Extract the (x, y) coordinate from the center of the cell holding the provided text.  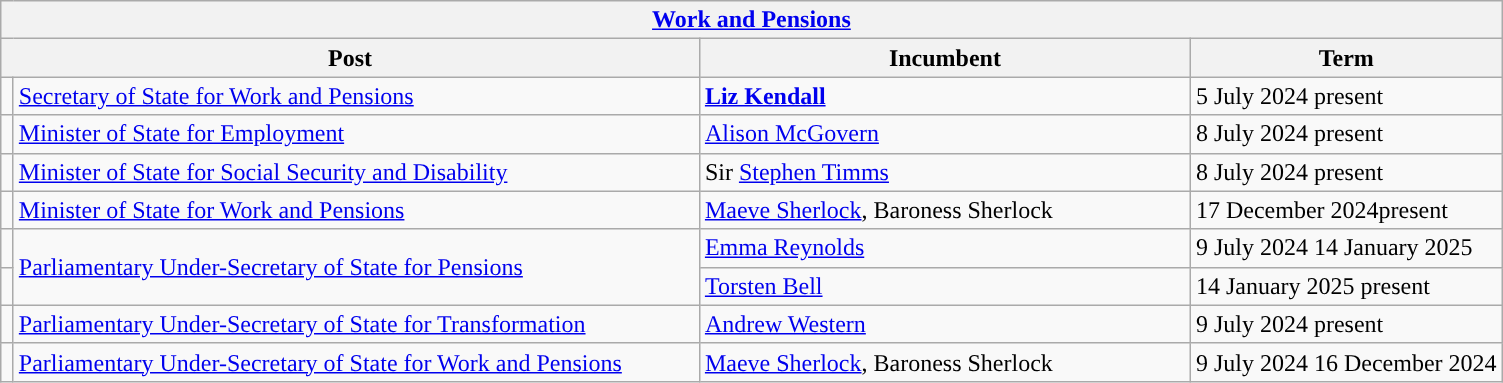
Emma Reynolds (944, 248)
Andrew Western (944, 324)
9 July 2024 14 January 2025 (1346, 248)
Parliamentary Under-Secretary of State for Pensions (356, 267)
Incumbent (944, 58)
Secretary of State for Work and Pensions (356, 96)
Liz Kendall (944, 96)
9 July 2024 16 December 2024 (1346, 362)
Torsten Bell (944, 286)
Minister of State for Employment (356, 134)
Work and Pensions (752, 20)
Parliamentary Under-Secretary of State for Transformation (356, 324)
Term (1346, 58)
17 December 2024present (1346, 210)
5 July 2024 present (1346, 96)
Sir Stephen Timms (944, 172)
Minister of State for Social Security and Disability (356, 172)
9 July 2024 present (1346, 324)
Alison McGovern (944, 134)
Minister of State for Work and Pensions (356, 210)
Parliamentary Under-Secretary of State for Work and Pensions (356, 362)
14 January 2025 present (1346, 286)
Post (350, 58)
